Return (x, y) of the center of cell containing provided text 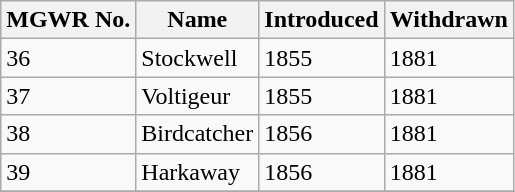
Birdcatcher (198, 134)
Voltigeur (198, 96)
Stockwell (198, 58)
39 (68, 172)
Introduced (322, 20)
38 (68, 134)
Withdrawn (448, 20)
MGWR No. (68, 20)
37 (68, 96)
Name (198, 20)
36 (68, 58)
Harkaway (198, 172)
